Scan for the cell matching the given text and deliver its [X, Y] coordinate at center. 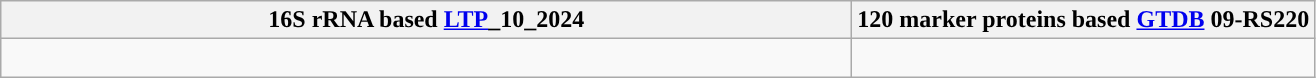
120 marker proteins based GTDB 09-RS220 [1084, 20]
16S rRNA based LTP_10_2024 [426, 20]
